For the text-containing cell, return its midpoint in (x, y) coordinate format. 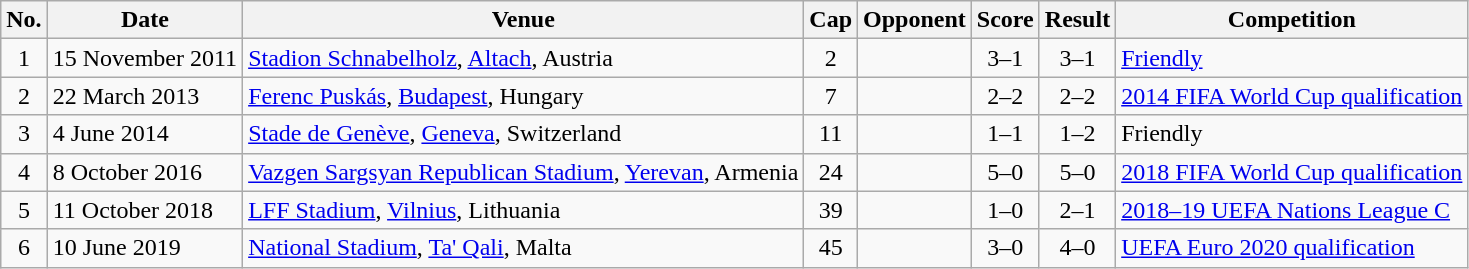
2018 FIFA World Cup qualification (1292, 172)
10 June 2019 (144, 248)
7 (831, 96)
Vazgen Sargsyan Republican Stadium, Yerevan, Armenia (524, 172)
Opponent (915, 20)
Cap (831, 20)
No. (24, 20)
6 (24, 248)
Competition (1292, 20)
Stadion Schnabelholz, Altach, Austria (524, 58)
1–1 (1005, 134)
4–0 (1077, 248)
Result (1077, 20)
11 (831, 134)
Score (1005, 20)
Venue (524, 20)
2–1 (1077, 210)
National Stadium, Ta' Qali, Malta (524, 248)
1–0 (1005, 210)
3–0 (1005, 248)
24 (831, 172)
4 June 2014 (144, 134)
LFF Stadium, Vilnius, Lithuania (524, 210)
45 (831, 248)
2018–19 UEFA Nations League C (1292, 210)
15 November 2011 (144, 58)
11 October 2018 (144, 210)
Date (144, 20)
2014 FIFA World Cup qualification (1292, 96)
UEFA Euro 2020 qualification (1292, 248)
1 (24, 58)
3 (24, 134)
22 March 2013 (144, 96)
Ferenc Puskás, Budapest, Hungary (524, 96)
8 October 2016 (144, 172)
39 (831, 210)
5 (24, 210)
Stade de Genève, Geneva, Switzerland (524, 134)
1–2 (1077, 134)
4 (24, 172)
